Detect which cell encompasses the target text, then output its (x, y) center coordinate. 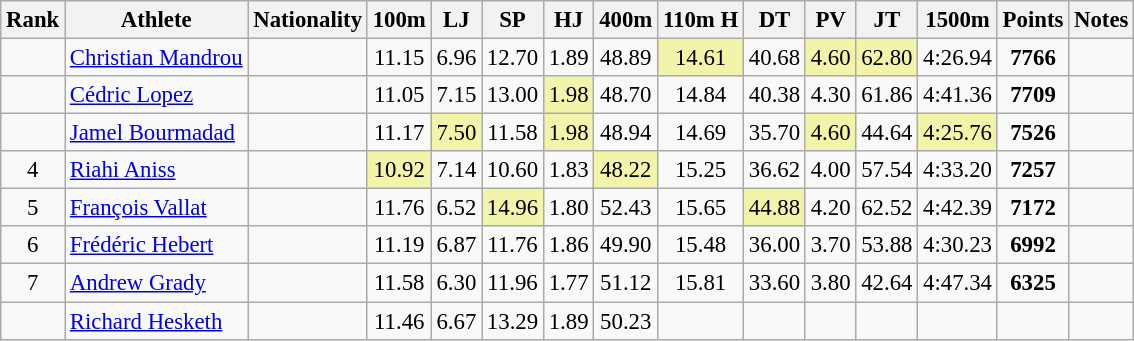
5 (33, 208)
6 (33, 245)
Rank (33, 20)
1.83 (568, 170)
Riahi Aniss (156, 170)
4:33.20 (958, 170)
15.48 (701, 245)
7 (33, 283)
4:25.76 (958, 133)
HJ (568, 20)
14.69 (701, 133)
11.19 (399, 245)
Points (1032, 20)
62.80 (887, 58)
49.90 (626, 245)
44.88 (775, 208)
Frédéric Hebert (156, 245)
36.62 (775, 170)
48.89 (626, 58)
7766 (1032, 58)
7709 (1032, 95)
6.96 (456, 58)
48.94 (626, 133)
Andrew Grady (156, 283)
LJ (456, 20)
Richard Hesketh (156, 321)
400m (626, 20)
Notes (1102, 20)
3.80 (830, 283)
52.43 (626, 208)
15.81 (701, 283)
61.86 (887, 95)
100m (399, 20)
40.68 (775, 58)
7526 (1032, 133)
4 (33, 170)
44.64 (887, 133)
6.67 (456, 321)
DT (775, 20)
1.86 (568, 245)
48.22 (626, 170)
6325 (1032, 283)
1.77 (568, 283)
4:30.23 (958, 245)
42.64 (887, 283)
11.96 (513, 283)
Nationality (308, 20)
4.00 (830, 170)
4:41.36 (958, 95)
62.52 (887, 208)
7.14 (456, 170)
33.60 (775, 283)
4:42.39 (958, 208)
36.00 (775, 245)
François Vallat (156, 208)
11.05 (399, 95)
48.70 (626, 95)
50.23 (626, 321)
11.46 (399, 321)
11.17 (399, 133)
11.15 (399, 58)
14.61 (701, 58)
7257 (1032, 170)
53.88 (887, 245)
Jamel Bourmadad (156, 133)
14.84 (701, 95)
4:47.34 (958, 283)
7172 (1032, 208)
6992 (1032, 245)
Christian Mandrou (156, 58)
Athlete (156, 20)
57.54 (887, 170)
10.92 (399, 170)
10.60 (513, 170)
12.70 (513, 58)
PV (830, 20)
1.80 (568, 208)
4.20 (830, 208)
15.25 (701, 170)
51.12 (626, 283)
13.29 (513, 321)
6.52 (456, 208)
SP (513, 20)
14.96 (513, 208)
4:26.94 (958, 58)
4.30 (830, 95)
6.30 (456, 283)
40.38 (775, 95)
Cédric Lopez (156, 95)
13.00 (513, 95)
6.87 (456, 245)
7.15 (456, 95)
7.50 (456, 133)
15.65 (701, 208)
110m H (701, 20)
1500m (958, 20)
3.70 (830, 245)
JT (887, 20)
35.70 (775, 133)
